Scan for the cell matching the given text and deliver its [X, Y] coordinate at center. 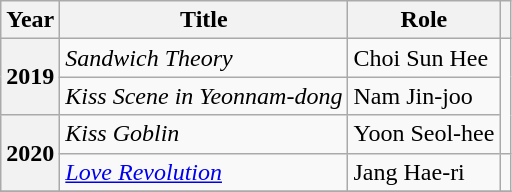
Jang Hae-ri [424, 172]
Choi Sun Hee [424, 58]
Yoon Seol-hee [424, 134]
Love Revolution [204, 172]
2020 [30, 153]
Title [204, 20]
Kiss Goblin [204, 134]
Year [30, 20]
Sandwich Theory [204, 58]
2019 [30, 77]
Kiss Scene in Yeonnam-dong [204, 96]
Role [424, 20]
Nam Jin-joo [424, 96]
